Detect which cell encompasses the target text, then output its [X, Y] center coordinate. 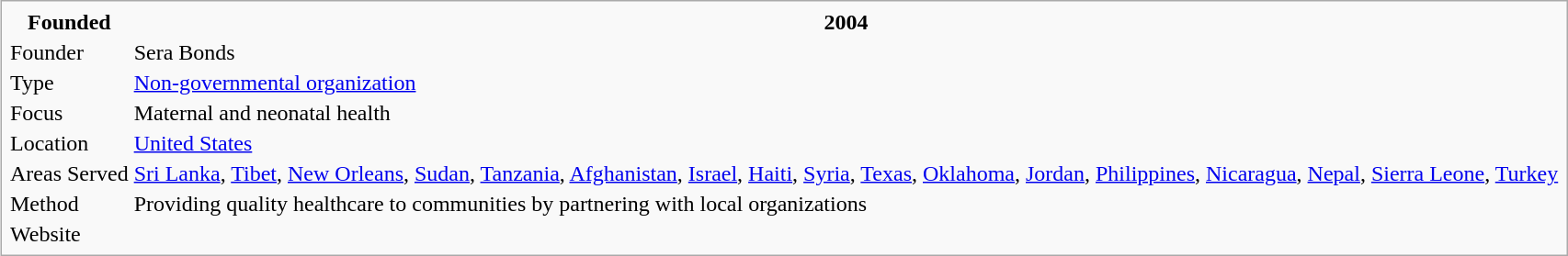
Method [70, 204]
2004 [846, 22]
Founder [70, 52]
United States [846, 143]
Location [70, 143]
Focus [70, 113]
Website [70, 234]
Sera Bonds [846, 52]
Founded [70, 22]
Non-governmental organization [846, 83]
Providing quality healthcare to communities by partnering with local organizations [846, 204]
Type [70, 83]
Maternal and neonatal health [846, 113]
Areas Served [70, 173]
